Extract the (x, y) coordinate from the center of the cell holding the provided text.  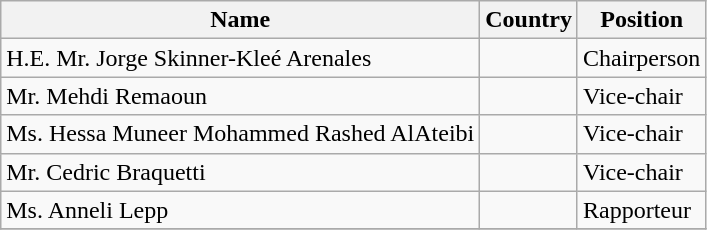
Mr. Cedric Braquetti (240, 172)
Country (529, 20)
Rapporteur (641, 210)
Ms. Anneli Lepp (240, 210)
Chairperson (641, 58)
Name (240, 20)
H.E. Mr. Jorge Skinner-Kleé Arenales (240, 58)
Position (641, 20)
Mr. Mehdi Remaoun (240, 96)
Ms. Hessa Muneer Mohammed Rashed AlAteibi (240, 134)
